Return the [X, Y] coordinate for the center point of the cell that contains the specified text.  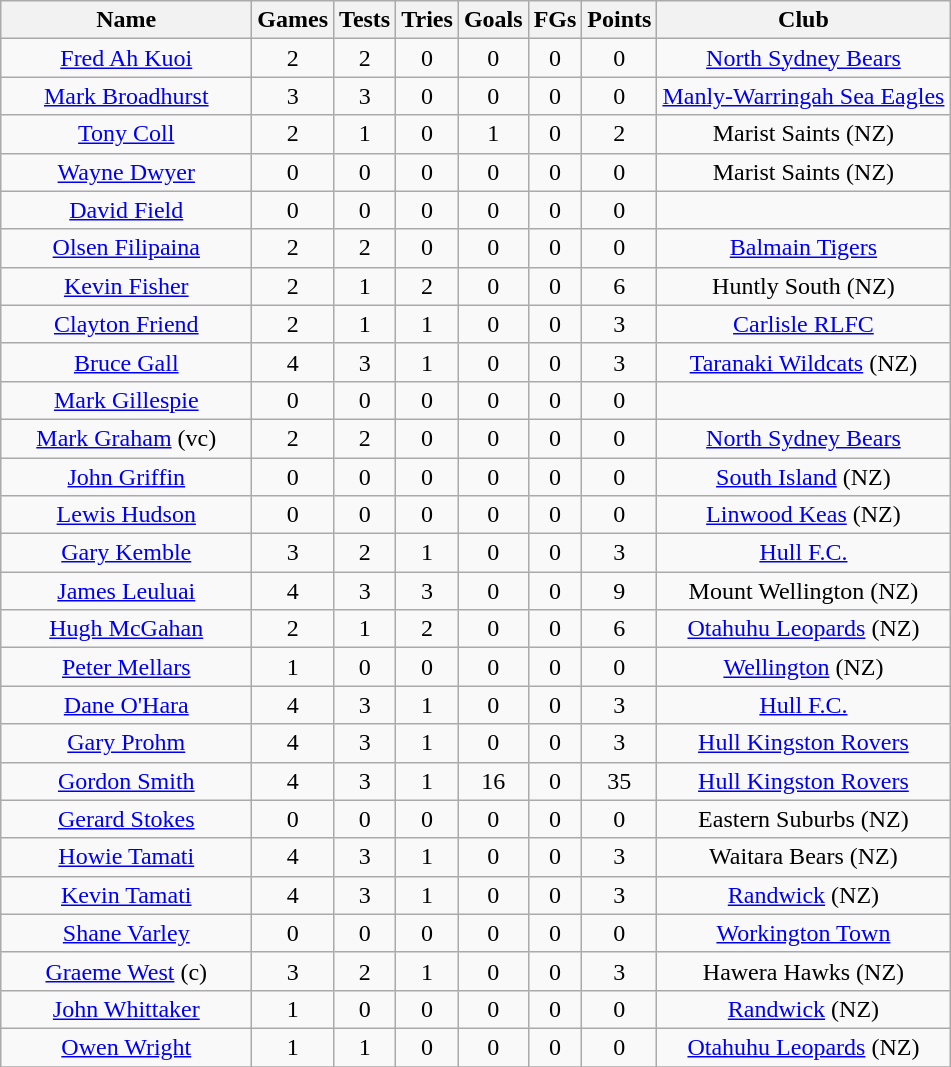
Name [126, 20]
Balmain Tigers [804, 248]
John Whittaker [126, 1009]
16 [493, 781]
Kevin Tamati [126, 895]
Hugh McGahan [126, 629]
Peter Mellars [126, 667]
Workington Town [804, 933]
Mark Graham (vc) [126, 438]
9 [620, 591]
Wayne Dwyer [126, 172]
Gary Kemble [126, 553]
David Field [126, 210]
Kevin Fisher [126, 286]
Olsen Filipaina [126, 248]
Waitara Bears (NZ) [804, 857]
Hawera Hawks (NZ) [804, 971]
Eastern Suburbs (NZ) [804, 819]
Dane O'Hara [126, 705]
James Leuluai [126, 591]
Goals [493, 20]
Fred Ah Kuoi [126, 58]
Wellington (NZ) [804, 667]
Shane Varley [126, 933]
Tries [428, 20]
Owen Wright [126, 1047]
Manly-Warringah Sea Eagles [804, 96]
Taranaki Wildcats (NZ) [804, 362]
Tests [365, 20]
Graeme West (c) [126, 971]
Clayton Friend [126, 324]
Mark Broadhurst [126, 96]
Gary Prohm [126, 743]
Mark Gillespie [126, 400]
Lewis Hudson [126, 515]
FGs [555, 20]
Games [293, 20]
Mount Wellington (NZ) [804, 591]
Bruce Gall [126, 362]
35 [620, 781]
Gordon Smith [126, 781]
John Griffin [126, 477]
Carlisle RLFC [804, 324]
Howie Tamati [126, 857]
Tony Coll [126, 134]
Points [620, 20]
Linwood Keas (NZ) [804, 515]
South Island (NZ) [804, 477]
Club [804, 20]
Huntly South (NZ) [804, 286]
Gerard Stokes [126, 819]
